Locate the cell with the specified text and output its [x, y] center coordinate. 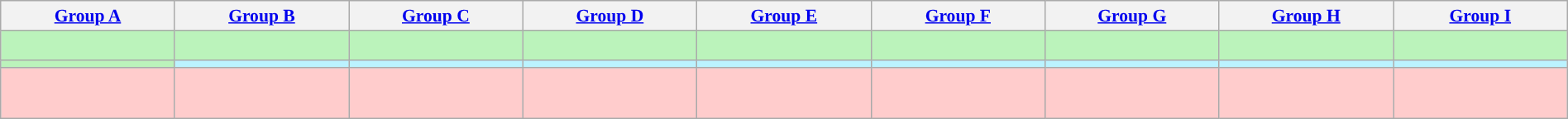
Group F [958, 16]
Group G [1132, 16]
Group I [1480, 16]
Group B [261, 16]
Group C [436, 16]
Group H [1306, 16]
Group A [88, 16]
Group D [610, 16]
Group E [784, 16]
